Pinpoint the cell where the given text exists, returning its [x, y] midpoint coordinate. 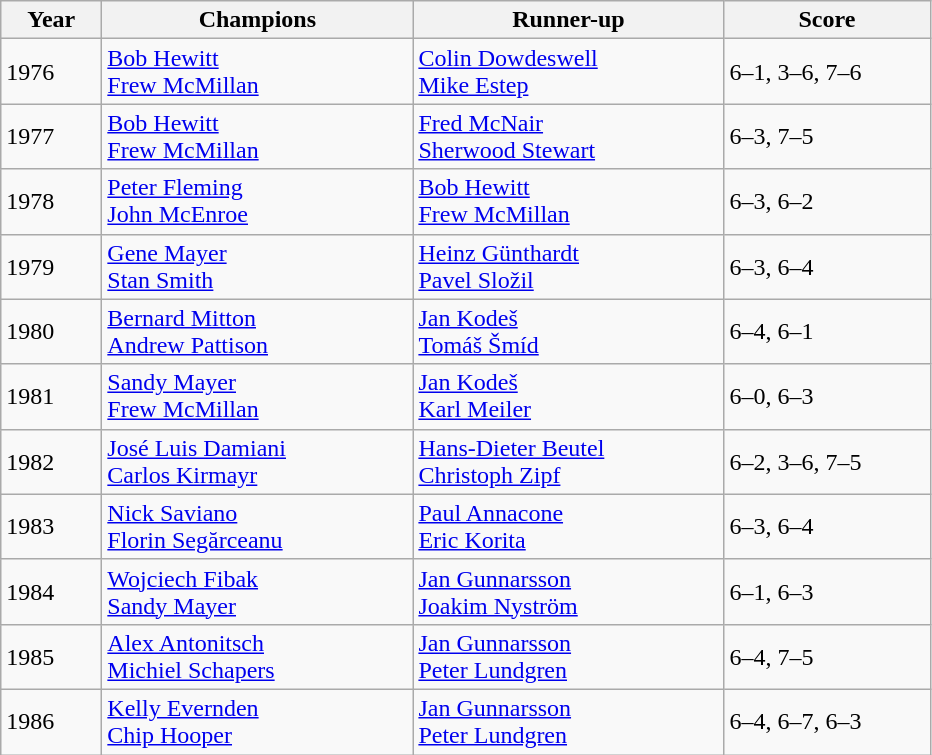
Fred McNair Sherwood Stewart [568, 136]
6–0, 6–3 [827, 396]
6–2, 3–6, 7–5 [827, 462]
6–4, 7–5 [827, 656]
Hans-Dieter Beutel Christoph Zipf [568, 462]
1984 [52, 592]
1978 [52, 202]
Nick Saviano Florin Segărceanu [258, 526]
Kelly Evernden Chip Hooper [258, 722]
Colin Dowdeswell Mike Estep [568, 72]
Score [827, 20]
6–1, 3–6, 7–6 [827, 72]
Runner-up [568, 20]
José Luis Damiani Carlos Kirmayr [258, 462]
Wojciech Fibak Sandy Mayer [258, 592]
Jan Kodeš Tomáš Šmíd [568, 332]
Bernard Mitton Andrew Pattison [258, 332]
1985 [52, 656]
Gene Mayer Stan Smith [258, 266]
6–3, 6–2 [827, 202]
Paul Annacone Eric Korita [568, 526]
1976 [52, 72]
1983 [52, 526]
Jan Gunnarsson Joakim Nyström [568, 592]
1980 [52, 332]
Heinz Günthardt Pavel Složil [568, 266]
Sandy Mayer Frew McMillan [258, 396]
1977 [52, 136]
1981 [52, 396]
6–3, 7–5 [827, 136]
1982 [52, 462]
Year [52, 20]
6–1, 6–3 [827, 592]
6–4, 6–7, 6–3 [827, 722]
6–4, 6–1 [827, 332]
1986 [52, 722]
Peter Fleming John McEnroe [258, 202]
Champions [258, 20]
Jan Kodeš Karl Meiler [568, 396]
Alex Antonitsch Michiel Schapers [258, 656]
1979 [52, 266]
